From the cell containing the given text, extract its center point as [x, y] coordinate. 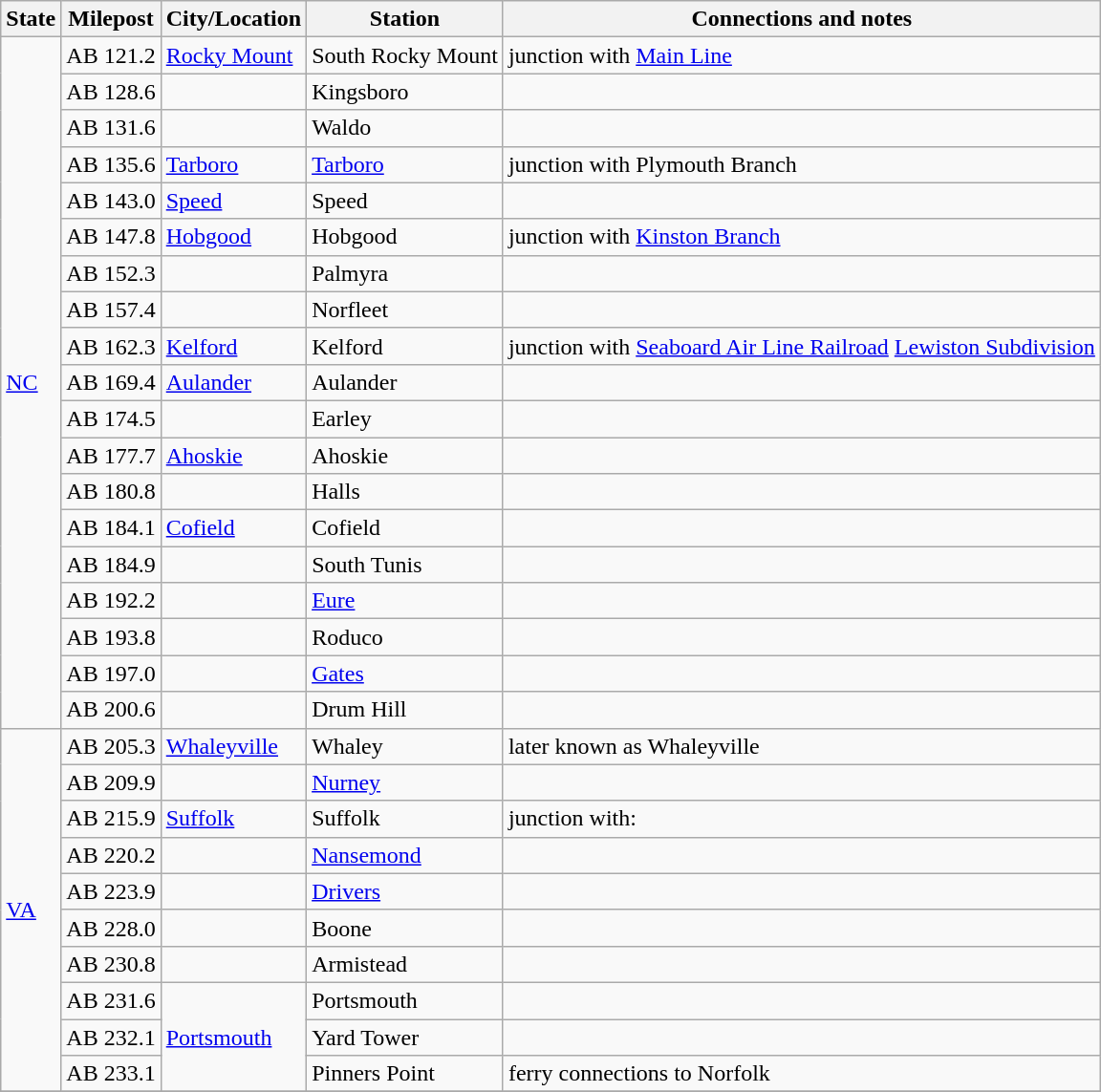
AB 174.5 [111, 418]
Earley [405, 418]
AB 209.9 [111, 782]
South Tunis [405, 565]
ferry connections to Norfolk [801, 1074]
junction with: [801, 819]
Connections and notes [801, 19]
AB 197.0 [111, 674]
AB 192.2 [111, 601]
AB 162.3 [111, 346]
State [31, 19]
Pinners Point [405, 1074]
AB 180.8 [111, 492]
Rocky Mount [233, 55]
Waldo [405, 128]
AB 157.4 [111, 310]
AB 147.8 [111, 237]
Palmyra [405, 273]
junction with Seaboard Air Line Railroad Lewiston Subdivision [801, 346]
NC [31, 382]
AB 205.3 [111, 746]
Kingsboro [405, 92]
Milepost [111, 19]
Roduco [405, 637]
Eure [405, 601]
AB 131.6 [111, 128]
Station [405, 19]
AB 121.2 [111, 55]
AB 232.1 [111, 1037]
Boone [405, 928]
AB 152.3 [111, 273]
AB 220.2 [111, 855]
Nansemond [405, 855]
Armistead [405, 964]
AB 128.6 [111, 92]
South Rocky Mount [405, 55]
Whaley [405, 746]
Norfleet [405, 310]
AB 177.7 [111, 456]
AB 135.6 [111, 164]
AB 200.6 [111, 710]
City/Location [233, 19]
AB 184.1 [111, 528]
junction with Kinston Branch [801, 237]
AB 193.8 [111, 637]
Whaleyville [233, 746]
Drum Hill [405, 710]
Halls [405, 492]
AB 228.0 [111, 928]
Nurney [405, 782]
AB 233.1 [111, 1074]
Gates [405, 674]
Drivers [405, 891]
later known as Whaleyville [801, 746]
AB 143.0 [111, 201]
VA [31, 910]
AB 184.9 [111, 565]
AB 230.8 [111, 964]
AB 231.6 [111, 1000]
AB 215.9 [111, 819]
junction with Main Line [801, 55]
AB 169.4 [111, 382]
Yard Tower [405, 1037]
AB 223.9 [111, 891]
junction with Plymouth Branch [801, 164]
